Determine the (X, Y) coordinate at the center of the cell enclosing the given text.  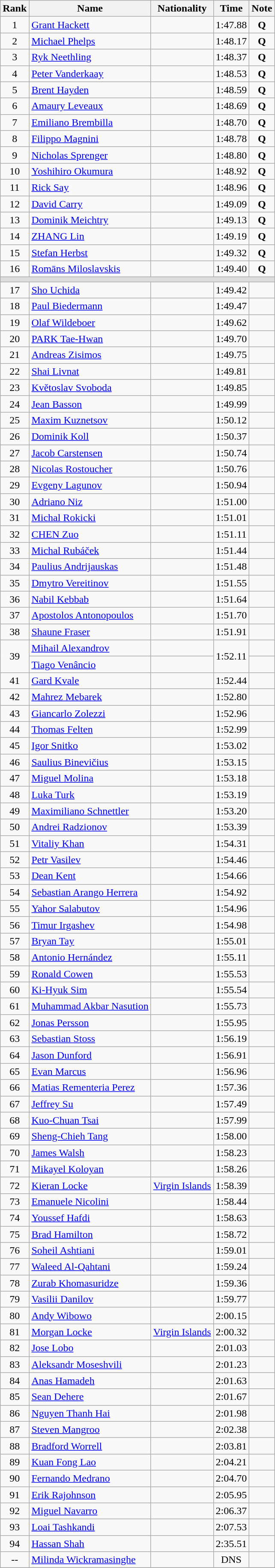
8 (15, 139)
14 (15, 237)
Jose Lobo (90, 1348)
2:35.51 (231, 1544)
Ryk Neethling (90, 57)
Morgan Locke (90, 1332)
1:51.00 (231, 502)
45 (15, 746)
1:55.11 (231, 957)
1:51.48 (231, 567)
2:05.95 (231, 1495)
Sebastian Arango Herrera (90, 892)
1:50.12 (231, 420)
Andy Wibowo (90, 1316)
1:54.66 (231, 876)
58 (15, 957)
1:52.80 (231, 697)
Nationality (182, 9)
Dmytro Vereitinov (90, 583)
30 (15, 502)
89 (15, 1462)
1:51.70 (231, 615)
1:58.26 (231, 1169)
1:49.42 (231, 290)
Rick Say (90, 187)
55 (15, 908)
1:53.20 (231, 811)
Mihail Alexandrov (90, 648)
Dean Kent (90, 876)
Mikayel Koloyan (90, 1169)
1:52.96 (231, 713)
1:50.74 (231, 453)
27 (15, 453)
35 (15, 583)
Stefan Herbst (90, 253)
James Walsh (90, 1153)
Saulius Binevičius (90, 762)
ZHANG Lin (90, 237)
1:51.44 (231, 550)
Brad Hamilton (90, 1234)
44 (15, 730)
Note (262, 9)
28 (15, 469)
1:50.37 (231, 436)
Vasilii Danilov (90, 1299)
Evgeny Lagunov (90, 485)
1:49.99 (231, 404)
1:54.98 (231, 925)
Sean Dehere (90, 1397)
15 (15, 253)
Milinda Wickramasinghe (90, 1560)
1:59.24 (231, 1267)
2 (15, 41)
1:55.73 (231, 1006)
1:49.09 (231, 204)
39 (15, 656)
1:47.88 (231, 25)
24 (15, 404)
DNS (231, 1560)
80 (15, 1316)
1:49.85 (231, 388)
51 (15, 843)
93 (15, 1527)
Maxim Kuznetsov (90, 420)
1:49.19 (231, 237)
87 (15, 1429)
41 (15, 680)
Andrei Radzionov (90, 827)
Shaune Fraser (90, 632)
Yoshihiro Okumura (90, 171)
Jason Dunford (90, 1055)
1:51.55 (231, 583)
92 (15, 1511)
78 (15, 1283)
91 (15, 1495)
54 (15, 892)
1:58.63 (231, 1218)
1:50.94 (231, 485)
1:54.92 (231, 892)
1:58.44 (231, 1201)
Amaury Leveaux (90, 106)
79 (15, 1299)
47 (15, 778)
1:48.70 (231, 122)
Jacob Carstensen (90, 453)
1:48.80 (231, 155)
2:00.32 (231, 1332)
5 (15, 90)
Mahrez Mebarek (90, 697)
50 (15, 827)
Emiliano Brembilla (90, 122)
2:04.70 (231, 1478)
Shai Livnat (90, 371)
1:49.40 (231, 269)
Sho Uchida (90, 290)
1:59.01 (231, 1251)
Paul Biedermann (90, 306)
Giancarlo Zolezzi (90, 713)
-- (15, 1560)
1:55.53 (231, 974)
67 (15, 1104)
2:04.21 (231, 1462)
Bryan Tay (90, 941)
Bradford Worrell (90, 1446)
Nguyen Thanh Hai (90, 1413)
60 (15, 990)
1 (15, 25)
2:07.53 (231, 1527)
1:57.49 (231, 1104)
Soheil Ashtiani (90, 1251)
Luka Turk (90, 795)
37 (15, 615)
Ronald Cowen (90, 974)
2:03.81 (231, 1446)
76 (15, 1251)
Sebastian Stoss (90, 1039)
68 (15, 1120)
Adriano Niz (90, 502)
Paulius Andrijauskas (90, 567)
88 (15, 1446)
1:58.00 (231, 1136)
Tiago Venâncio (90, 664)
Květoslav Svoboda (90, 388)
1:48.92 (231, 171)
7 (15, 122)
1:49.75 (231, 355)
77 (15, 1267)
11 (15, 187)
59 (15, 974)
Miguel Navarro (90, 1511)
33 (15, 550)
18 (15, 306)
Kuan Fong Lao (90, 1462)
34 (15, 567)
1:55.01 (231, 941)
70 (15, 1153)
Jean Basson (90, 404)
73 (15, 1201)
1:54.96 (231, 908)
1:49.70 (231, 339)
Emanuele Nicolini (90, 1201)
46 (15, 762)
2:01.03 (231, 1348)
84 (15, 1381)
3 (15, 57)
Peter Vanderkaay (90, 74)
25 (15, 420)
Brent Hayden (90, 90)
Michal Rokicki (90, 518)
Igor Snitko (90, 746)
72 (15, 1185)
36 (15, 599)
38 (15, 632)
1:53.15 (231, 762)
1:59.77 (231, 1299)
Waleed Al-Qahtani (90, 1267)
Filippo Magnini (90, 139)
1:52.44 (231, 680)
9 (15, 155)
13 (15, 220)
16 (15, 269)
Romāns Miloslavskis (90, 269)
1:49.62 (231, 322)
1:49.32 (231, 253)
David Carry (90, 204)
1:48.17 (231, 41)
Muhammad Akbar Nasution (90, 1006)
65 (15, 1071)
1:49.81 (231, 371)
32 (15, 534)
1:49.13 (231, 220)
42 (15, 697)
63 (15, 1039)
1:59.36 (231, 1283)
Steven Mangroo (90, 1429)
1:53.18 (231, 778)
Olaf Wildeboer (90, 322)
1:51.64 (231, 599)
43 (15, 713)
1:54.31 (231, 843)
56 (15, 925)
1:50.76 (231, 469)
Ki-Hyuk Sim (90, 990)
Aleksandr Moseshvili (90, 1364)
Yahor Salabutov (90, 908)
1:51.91 (231, 632)
90 (15, 1478)
Evan Marcus (90, 1071)
1:58.39 (231, 1185)
1:48.59 (231, 90)
CHEN Zuo (90, 534)
1:52.11 (231, 656)
1:56.96 (231, 1071)
6 (15, 106)
2:01.23 (231, 1364)
82 (15, 1348)
2:01.98 (231, 1413)
2:00.15 (231, 1316)
Vitaliy Khan (90, 843)
22 (15, 371)
53 (15, 876)
Apostolos Antonopoulos (90, 615)
Dominik Koll (90, 436)
2:01.63 (231, 1381)
17 (15, 290)
69 (15, 1136)
1:53.02 (231, 746)
1:53.39 (231, 827)
Gard Kvale (90, 680)
85 (15, 1397)
Fernando Medrano (90, 1478)
Rank (15, 9)
1:57.36 (231, 1088)
Erik Rajohnson (90, 1495)
10 (15, 171)
52 (15, 860)
1:48.96 (231, 187)
48 (15, 795)
Anas Hamadeh (90, 1381)
Name (90, 9)
1:51.01 (231, 518)
1:48.37 (231, 57)
31 (15, 518)
Nabil Kebbab (90, 599)
1:57.99 (231, 1120)
29 (15, 485)
83 (15, 1364)
2:01.67 (231, 1397)
1:48.53 (231, 74)
Michal Rubáček (90, 550)
1:48.78 (231, 139)
Antonio Hernández (90, 957)
12 (15, 204)
23 (15, 388)
Maximiliano Schnettler (90, 811)
61 (15, 1006)
81 (15, 1332)
71 (15, 1169)
2:06.37 (231, 1511)
Timur Irgashev (90, 925)
19 (15, 322)
Hassan Shah (90, 1544)
1:51.11 (231, 534)
Kieran Locke (90, 1185)
75 (15, 1234)
Jonas Persson (90, 1023)
1:55.54 (231, 990)
Miguel Molina (90, 778)
Nicolas Rostoucher (90, 469)
86 (15, 1413)
1:55.95 (231, 1023)
1:49.47 (231, 306)
Nicholas Sprenger (90, 155)
Grant Hackett (90, 25)
1:56.91 (231, 1055)
Thomas Felten (90, 730)
Andreas Zisimos (90, 355)
Dominik Meichtry (90, 220)
1:52.99 (231, 730)
PARK Tae-Hwan (90, 339)
Jeffrey Su (90, 1104)
49 (15, 811)
Loai Tashkandi (90, 1527)
2:02.38 (231, 1429)
Petr Vasilev (90, 860)
62 (15, 1023)
57 (15, 941)
21 (15, 355)
66 (15, 1088)
Matias Rementeria Perez (90, 1088)
1:48.69 (231, 106)
1:58.23 (231, 1153)
20 (15, 339)
Zurab Khomasuridze (90, 1283)
1:54.46 (231, 860)
1:56.19 (231, 1039)
Sheng-Chieh Tang (90, 1136)
Kuo-Chuan Tsai (90, 1120)
Time (231, 9)
Youssef Hafdi (90, 1218)
4 (15, 74)
26 (15, 436)
1:53.19 (231, 795)
1:58.72 (231, 1234)
94 (15, 1544)
64 (15, 1055)
Michael Phelps (90, 41)
74 (15, 1218)
